Detect which cell encompasses the target text, then output its (X, Y) center coordinate. 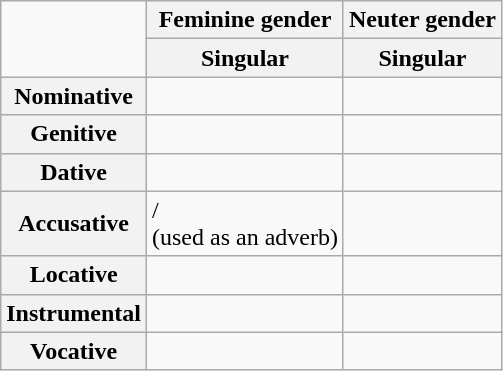
/ (used as an adverb) (244, 224)
Nominative (74, 96)
Dative (74, 172)
Genitive (74, 134)
Neuter gender (422, 20)
Accusative (74, 224)
Locative (74, 275)
Vocative (74, 351)
Instrumental (74, 313)
Feminine gender (244, 20)
